Provide the [X, Y] coordinate of the cell's center where the given text is located.  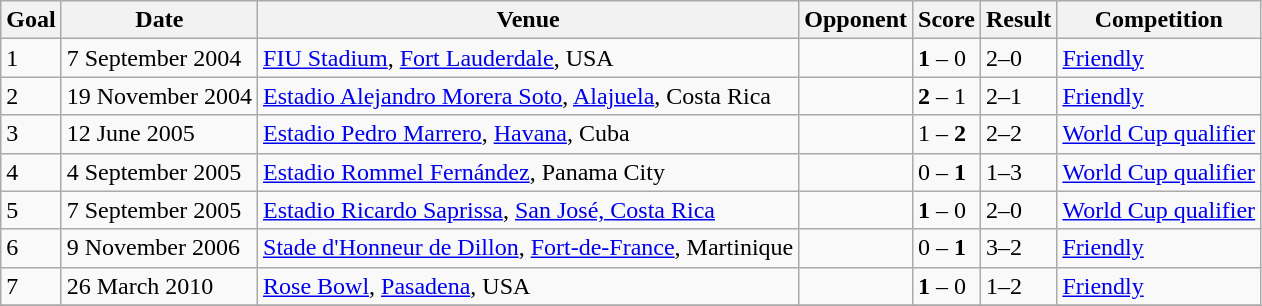
FIU Stadium, Fort Lauderdale, USA [528, 58]
Estadio Pedro Marrero, Havana, Cuba [528, 134]
2 [31, 96]
2–2 [1018, 134]
Estadio Ricardo Saprissa, San José, Costa Rica [528, 210]
Score [947, 20]
Date [159, 20]
Estadio Rommel Fernández, Panama City [528, 172]
Goal [31, 20]
Venue [528, 20]
12 June 2005 [159, 134]
1 [31, 58]
1 – 2 [947, 134]
5 [31, 210]
1–2 [1018, 286]
3 [31, 134]
2 – 1 [947, 96]
6 [31, 248]
1–3 [1018, 172]
4 [31, 172]
Estadio Alejandro Morera Soto, Alajuela, Costa Rica [528, 96]
3–2 [1018, 248]
Competition [1159, 20]
26 March 2010 [159, 286]
9 November 2006 [159, 248]
7 September 2004 [159, 58]
19 November 2004 [159, 96]
Stade d'Honneur de Dillon, Fort-de-France, Martinique [528, 248]
Opponent [856, 20]
7 [31, 286]
Rose Bowl, Pasadena, USA [528, 286]
4 September 2005 [159, 172]
2–1 [1018, 96]
Result [1018, 20]
7 September 2005 [159, 210]
